Capture the cell that displays the provided text and extract its [x, y] central coordinate. 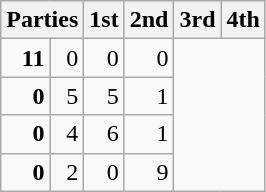
4 [67, 134]
2 [67, 172]
1st [104, 20]
3rd [198, 20]
Parties [42, 20]
6 [104, 134]
4th [243, 20]
9 [149, 172]
11 [26, 58]
2nd [149, 20]
